Identify which cell holds the provided text, then report its (X, Y) central coordinate. 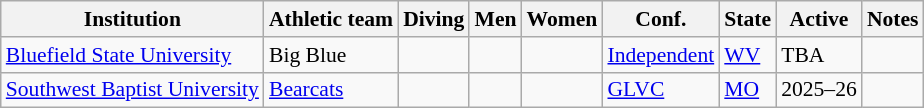
Institution (132, 19)
MO (748, 90)
State (748, 19)
Women (562, 19)
Men (495, 19)
Bluefield State University (132, 55)
Athletic team (331, 19)
WV (748, 55)
GLVC (660, 90)
Diving (434, 19)
Southwest Baptist University (132, 90)
Big Blue (331, 55)
Active (819, 19)
2025–26 (819, 90)
TBA (819, 55)
Independent (660, 55)
Conf. (660, 19)
Bearcats (331, 90)
Notes (893, 19)
